Determine the [X, Y] coordinate at the center of the cell enclosing the given text.  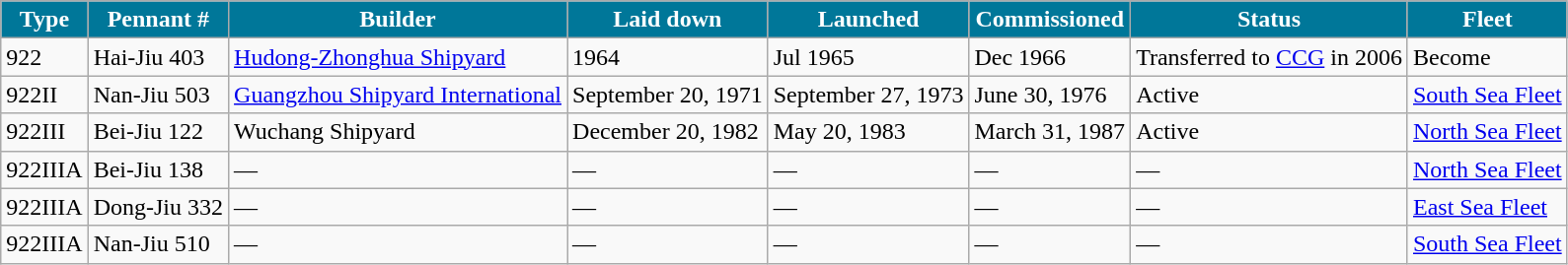
Hai-Jiu 403 [158, 57]
Hudong-Zhonghua Shipyard [399, 57]
September 27, 1973 [868, 95]
Nan-Jiu 503 [158, 95]
Dec 1966 [1050, 57]
March 31, 1987 [1050, 132]
May 20, 1983 [868, 132]
Fleet [1487, 20]
Pennant # [158, 20]
East Sea Fleet [1487, 207]
September 20, 1971 [668, 95]
Bei-Jiu 122 [158, 132]
Dong-Jiu 332 [158, 207]
922II [44, 95]
Become [1487, 57]
922 [44, 57]
Launched [868, 20]
Transferred to CCG in 2006 [1269, 57]
Jul 1965 [868, 57]
Guangzhou Shipyard International [399, 95]
Nan-Jiu 510 [158, 244]
June 30, 1976 [1050, 95]
922III [44, 132]
1964 [668, 57]
Bei-Jiu 138 [158, 169]
Commissioned [1050, 20]
Type [44, 20]
Builder [399, 20]
December 20, 1982 [668, 132]
Laid down [668, 20]
Status [1269, 20]
Wuchang Shipyard [399, 132]
